Return [x, y] of the center of cell containing provided text 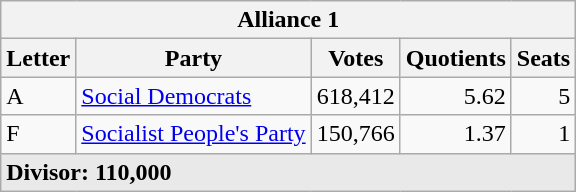
F [38, 134]
5.62 [456, 96]
1.37 [456, 134]
Votes [356, 58]
1 [543, 134]
Party [194, 58]
Social Democrats [194, 96]
Alliance 1 [288, 20]
A [38, 96]
Seats [543, 58]
150,766 [356, 134]
5 [543, 96]
Divisor: 110,000 [288, 172]
Socialist People's Party [194, 134]
618,412 [356, 96]
Letter [38, 58]
Quotients [456, 58]
